Locate the cell with the specified text and output its [x, y] center coordinate. 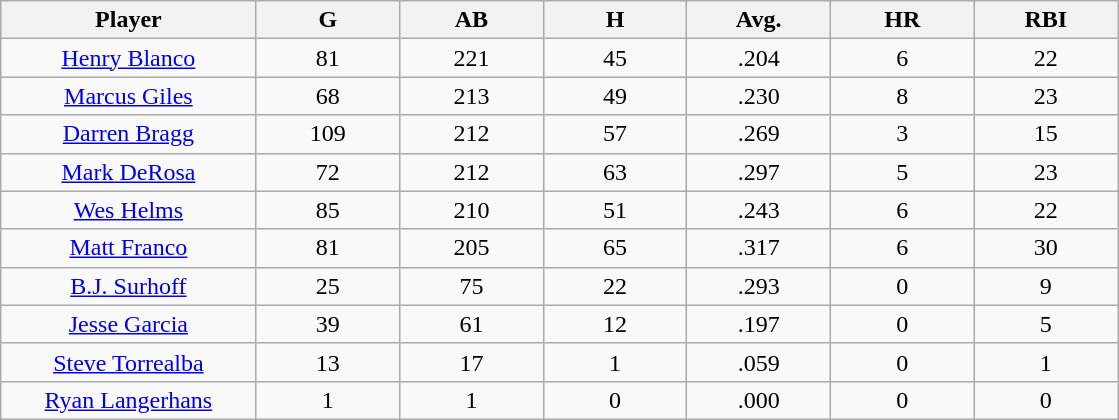
Avg. [759, 20]
57 [615, 134]
Henry Blanco [128, 58]
72 [328, 172]
AB [472, 20]
61 [472, 324]
17 [472, 362]
Steve Torrealba [128, 362]
.243 [759, 210]
.197 [759, 324]
G [328, 20]
25 [328, 286]
15 [1046, 134]
9 [1046, 286]
B.J. Surhoff [128, 286]
63 [615, 172]
HR [902, 20]
.230 [759, 96]
Darren Bragg [128, 134]
.269 [759, 134]
205 [472, 248]
221 [472, 58]
75 [472, 286]
.059 [759, 362]
Matt Franco [128, 248]
213 [472, 96]
30 [1046, 248]
.204 [759, 58]
65 [615, 248]
Jesse Garcia [128, 324]
.317 [759, 248]
Wes Helms [128, 210]
51 [615, 210]
85 [328, 210]
H [615, 20]
.293 [759, 286]
13 [328, 362]
Player [128, 20]
RBI [1046, 20]
Ryan Langerhans [128, 400]
.000 [759, 400]
109 [328, 134]
8 [902, 96]
68 [328, 96]
12 [615, 324]
3 [902, 134]
45 [615, 58]
49 [615, 96]
Mark DeRosa [128, 172]
Marcus Giles [128, 96]
.297 [759, 172]
210 [472, 210]
39 [328, 324]
